For the text-containing cell, return its midpoint in (X, Y) coordinate format. 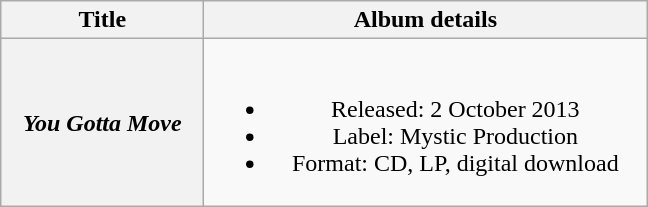
Title (102, 20)
Album details (426, 20)
Released: 2 October 2013Label: Mystic ProductionFormat: CD, LP, digital download (426, 122)
You Gotta Move (102, 122)
